From the cell containing the given text, extract its center point as [X, Y] coordinate. 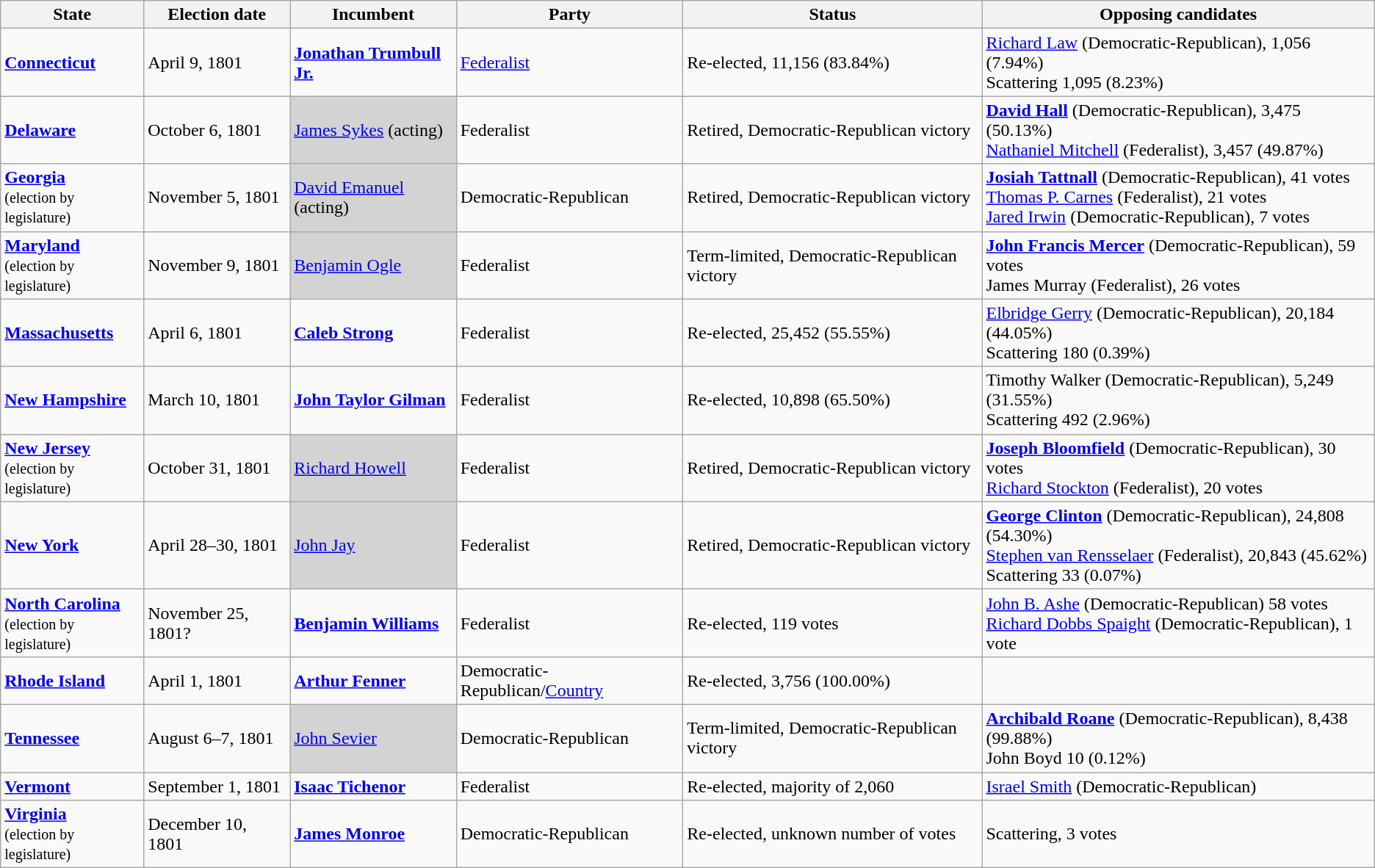
Status [833, 15]
Caleb Strong [373, 333]
Maryland(election by legislature) [72, 265]
New Hampshire [72, 400]
Josiah Tattnall (Democratic-Republican), 41 votesThomas P. Carnes (Federalist), 21 votesJared Irwin (Democratic-Republican), 7 votes [1178, 198]
Re-elected, 25,452 (55.55%) [833, 333]
Israel Smith (Democratic-Republican) [1178, 786]
John Taylor Gilman [373, 400]
Timothy Walker (Democratic-Republican), 5,249 (31.55%)Scattering 492 (2.96%) [1178, 400]
Delaware [72, 130]
October 6, 1801 [217, 130]
August 6–7, 1801 [217, 738]
Re-elected, 119 votes [833, 623]
Isaac Tichenor [373, 786]
Connecticut [72, 62]
April 1, 1801 [217, 680]
Re-elected, 10,898 (65.50%) [833, 400]
April 9, 1801 [217, 62]
David Emanuel (acting) [373, 198]
Opposing candidates [1178, 15]
Massachusetts [72, 333]
North Carolina(election by legislature) [72, 623]
Rhode Island [72, 680]
Archibald Roane (Democratic-Republican), 8,438 (99.88%)John Boyd 10 (0.12%) [1178, 738]
John B. Ashe (Democratic-Republican) 58 votesRichard Dobbs Spaight (Democratic-Republican), 1 vote [1178, 623]
March 10, 1801 [217, 400]
Election date [217, 15]
State [72, 15]
December 10, 1801 [217, 834]
Jonathan Trumbull Jr. [373, 62]
James Sykes (acting) [373, 130]
New Jersey(election by legislature) [72, 468]
David Hall (Democratic-Republican), 3,475 (50.13%)Nathaniel Mitchell (Federalist), 3,457 (49.87%) [1178, 130]
October 31, 1801 [217, 468]
Re-elected, unknown number of votes [833, 834]
Party [570, 15]
Tennessee [72, 738]
Richard Howell [373, 468]
John Jay [373, 545]
Re-elected, majority of 2,060 [833, 786]
September 1, 1801 [217, 786]
Re-elected, 11,156 (83.84%) [833, 62]
Richard Law (Democratic-Republican), 1,056 (7.94%)Scattering 1,095 (8.23%) [1178, 62]
Scattering, 3 votes [1178, 834]
April 6, 1801 [217, 333]
November 9, 1801 [217, 265]
Arthur Fenner [373, 680]
Democratic-Republican/Country [570, 680]
Vermont [72, 786]
November 5, 1801 [217, 198]
George Clinton (Democratic-Republican), 24,808 (54.30%)Stephen van Rensselaer (Federalist), 20,843 (45.62%)Scattering 33 (0.07%) [1178, 545]
Virginia(election by legislature) [72, 834]
Benjamin Ogle [373, 265]
April 28–30, 1801 [217, 545]
Joseph Bloomfield (Democratic-Republican), 30 votesRichard Stockton (Federalist), 20 votes [1178, 468]
Incumbent [373, 15]
John Francis Mercer (Democratic-Republican), 59 votesJames Murray (Federalist), 26 votes [1178, 265]
Georgia(election by legislature) [72, 198]
November 25, 1801? [217, 623]
Re-elected, 3,756 (100.00%) [833, 680]
John Sevier [373, 738]
Benjamin Williams [373, 623]
Elbridge Gerry (Democratic-Republican), 20,184 (44.05%)Scattering 180 (0.39%) [1178, 333]
New York [72, 545]
James Monroe [373, 834]
